Search for the cell housing the specified text and yield its (x, y) center coordinate. 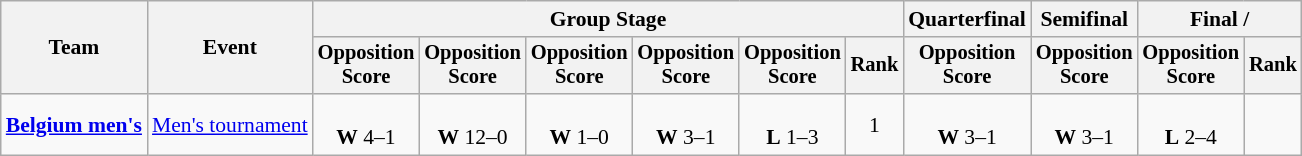
Quarterfinal (967, 19)
Final / (1219, 19)
Belgium men's (74, 124)
W 12–0 (472, 124)
Team (74, 48)
W 4–1 (366, 124)
Event (230, 48)
W 1–0 (580, 124)
L 2–4 (1190, 124)
Group Stage (608, 19)
L 1–3 (792, 124)
1 (875, 124)
Men's tournament (230, 124)
Semifinal (1084, 19)
